Detect which cell encompasses the target text, then output its (X, Y) center coordinate. 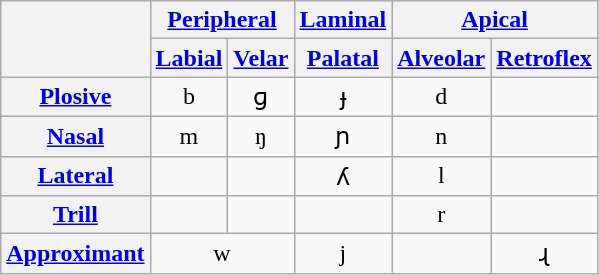
Peripheral (222, 20)
ʎ (343, 176)
b (189, 97)
Lateral (76, 176)
n (442, 136)
ɡ (261, 97)
Velar (261, 58)
ŋ (261, 136)
w (222, 254)
Alveolar (442, 58)
Approximant (76, 254)
m (189, 136)
Nasal (76, 136)
ɟ (343, 97)
Trill (76, 215)
Retroflex (544, 58)
j (343, 254)
Plosive (76, 97)
Laminal (343, 20)
l (442, 176)
Labial (189, 58)
d (442, 97)
Apical (495, 20)
ɻ (544, 254)
Palatal (343, 58)
r (442, 215)
ɲ (343, 136)
